Scan for the cell matching the given text and deliver its [X, Y] coordinate at center. 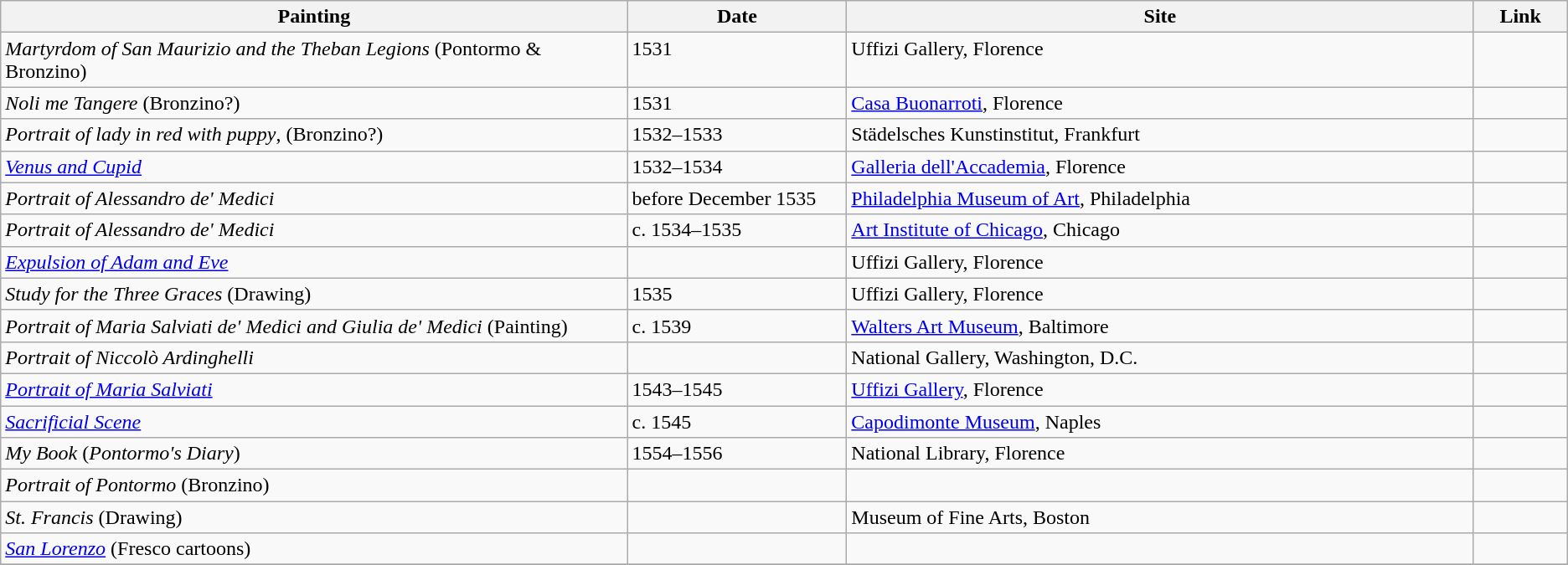
c. 1539 [737, 326]
Portrait of Pontormo (Bronzino) [314, 485]
Casa Buonarroti, Florence [1160, 103]
Galleria dell'Accademia, Florence [1160, 167]
My Book (Pontormo's Diary) [314, 454]
c. 1545 [737, 421]
Portrait of lady in red with puppy, (Bronzino?) [314, 135]
1554–1556 [737, 454]
San Lorenzo (Fresco cartoons) [314, 549]
Walters Art Museum, Baltimore [1160, 326]
Venus and Cupid [314, 167]
Art Institute of Chicago, Chicago [1160, 230]
Site [1160, 17]
Study for the Three Graces (Drawing) [314, 294]
Museum of Fine Arts, Boston [1160, 517]
Portrait of Maria Salviati de' Medici and Giulia de' Medici (Painting) [314, 326]
Noli me Tangere (Bronzino?) [314, 103]
1535 [737, 294]
St. Francis (Drawing) [314, 517]
Martyrdom of San Maurizio and the Theban Legions (Pontormo & Bronzino) [314, 60]
National Gallery, Washington, D.C. [1160, 357]
Expulsion of Adam and Eve [314, 262]
Portrait of Maria Salviati [314, 389]
Capodimonte Museum, Naples [1160, 421]
1532–1534 [737, 167]
Sacrificial Scene [314, 421]
Portrait of Niccolò Ardinghelli [314, 357]
1532–1533 [737, 135]
Painting [314, 17]
c. 1534–1535 [737, 230]
National Library, Florence [1160, 454]
Date [737, 17]
Philadelphia Museum of Art, Philadelphia [1160, 198]
before December 1535 [737, 198]
Städelsches Kunstinstitut, Frankfurt [1160, 135]
Link [1520, 17]
1543–1545 [737, 389]
